Locate the cell with the specified text and output its (X, Y) center coordinate. 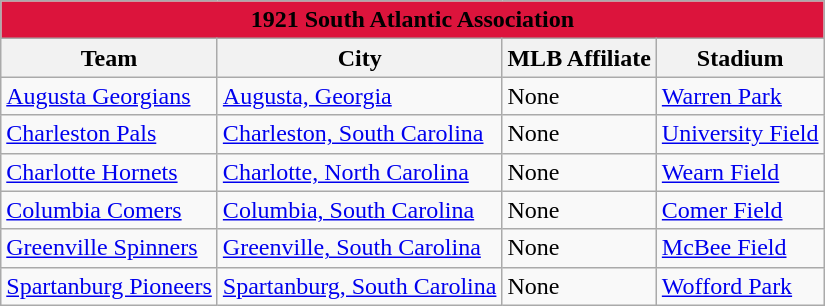
Augusta Georgians (110, 96)
Spartanburg Pioneers (110, 286)
Warren Park (740, 96)
Greenville Spinners (110, 248)
Columbia, South Carolina (360, 210)
Augusta, Georgia (360, 96)
Team (110, 58)
Charleston, South Carolina (360, 134)
Greenville, South Carolina (360, 248)
Charleston Pals (110, 134)
City (360, 58)
McBee Field (740, 248)
University Field (740, 134)
Charlotte, North Carolina (360, 172)
Wearn Field (740, 172)
Comer Field (740, 210)
Stadium (740, 58)
Wofford Park (740, 286)
Spartanburg, South Carolina (360, 286)
Charlotte Hornets (110, 172)
MLB Affiliate (579, 58)
Columbia Comers (110, 210)
1921 South Atlantic Association (412, 20)
